From the cell containing the given text, extract its center point as (X, Y) coordinate. 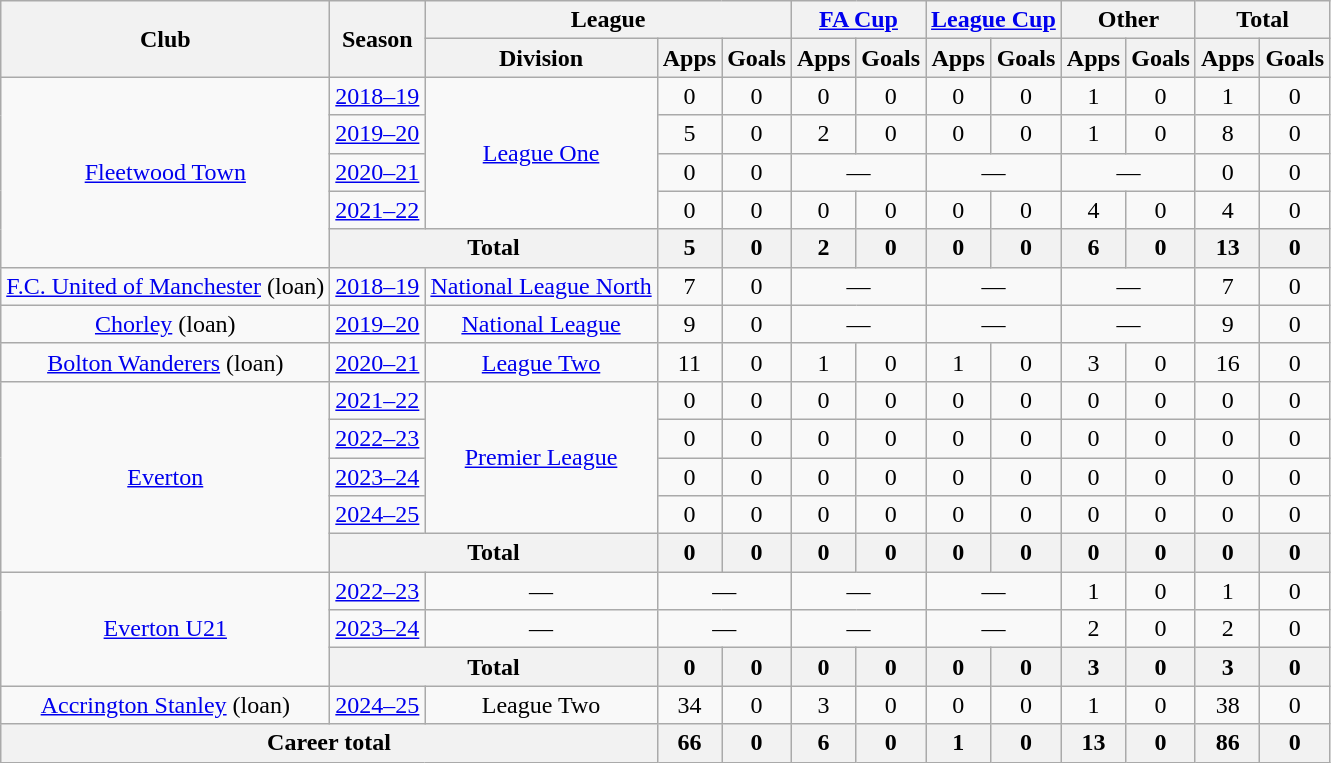
Career total (329, 743)
F.C. United of Manchester (loan) (166, 286)
86 (1227, 743)
66 (689, 743)
FA Cup (858, 20)
Fleetwood Town (166, 172)
Everton U21 (166, 629)
Season (378, 39)
League Cup (994, 20)
8 (1227, 134)
Chorley (loan) (166, 324)
Division (541, 58)
Premier League (541, 457)
38 (1227, 705)
34 (689, 705)
National League North (541, 286)
11 (689, 362)
16 (1227, 362)
Everton (166, 476)
League One (541, 153)
National League (541, 324)
League (608, 20)
Bolton Wanderers (loan) (166, 362)
Other (1128, 20)
Club (166, 39)
Accrington Stanley (loan) (166, 705)
